Return [X, Y] of the center of cell containing provided text 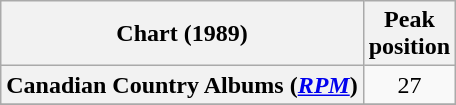
Canadian Country Albums (RPM) [182, 85]
Chart (1989) [182, 34]
Peakposition [409, 34]
27 [409, 85]
